Capture the cell that displays the provided text and extract its (X, Y) central coordinate. 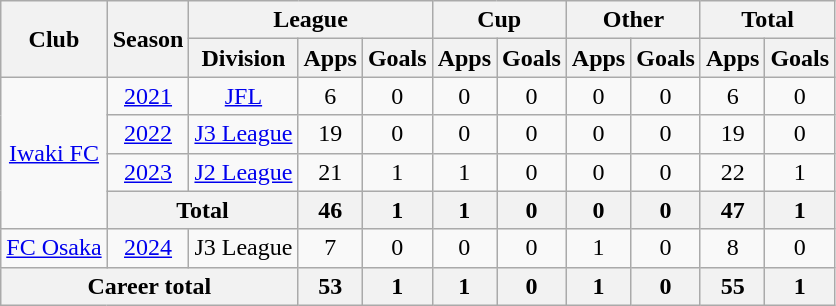
League (310, 20)
Other (633, 20)
Iwaki FC (54, 153)
2023 (148, 172)
Club (54, 39)
47 (732, 210)
JFL (244, 96)
Cup (499, 20)
FC Osaka (54, 248)
53 (330, 286)
2021 (148, 96)
21 (330, 172)
Season (148, 39)
7 (330, 248)
Career total (150, 286)
55 (732, 286)
Division (244, 58)
46 (330, 210)
J2 League (244, 172)
22 (732, 172)
8 (732, 248)
2022 (148, 134)
2024 (148, 248)
